Identify which cell holds the provided text, then report its [x, y] central coordinate. 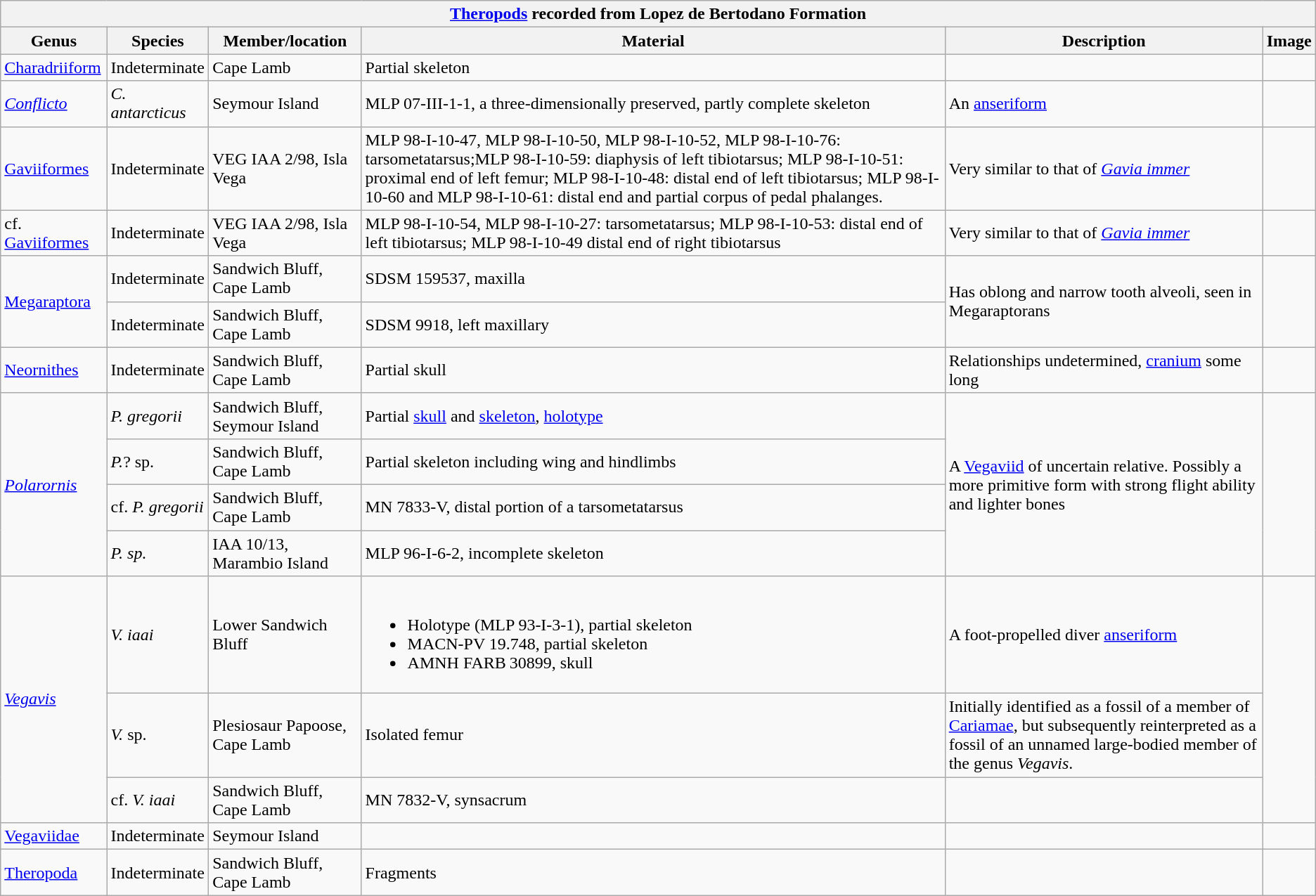
Cape Lamb [285, 67]
SDSM 9918, left maxillary [653, 325]
A Vegaviid of uncertain relative. Possibly a more primitive form with strong flight ability and lighter bones [1104, 484]
P. gregorii [157, 416]
cf. P. gregorii [157, 507]
Vegavis [53, 700]
cf. Gaviiformes [53, 233]
Partial skull [653, 370]
Holotype (MLP 93-I-3-1), partial skeletonMACN-PV 19.748, partial skeletonAMNH FARB 30899, skull [653, 635]
Polarornis [53, 484]
C. antarcticus [157, 104]
P.? sp. [157, 461]
Partial skull and skeleton, holotype [653, 416]
V. sp. [157, 735]
Partial skeleton including wing and hindlimbs [653, 461]
V. iaai [157, 635]
Neornithes [53, 370]
Species [157, 41]
MN 7832-V, synsacrum [653, 800]
MLP 96-I-6-2, incomplete skeleton [653, 552]
Material [653, 41]
Genus [53, 41]
Theropoda [53, 873]
Member/location [285, 41]
An anseriform [1104, 104]
Image [1289, 41]
Gaviiformes [53, 169]
Fragments [653, 873]
SDSM 159537, maxilla [653, 278]
Charadriiform [53, 67]
Megaraptora [53, 301]
IAA 10/13, Marambio Island [285, 552]
Vegaviidae [53, 836]
cf. V. iaai [157, 800]
Theropods recorded from Lopez de Bertodano Formation [658, 14]
Partial skeleton [653, 67]
Isolated femur [653, 735]
Plesiosaur Papoose, Cape Lamb [285, 735]
Conflicto [53, 104]
Description [1104, 41]
Has oblong and narrow tooth alveoli, seen in Megaraptorans [1104, 301]
A foot-propelled diver anseriform [1104, 635]
Lower Sandwich Bluff [285, 635]
MLP 98-I-10-54, MLP 98-I-10-27: tarsometatarsus; MLP 98-I-10-53: distal end of left tibiotarsus; MLP 98-I-10-49 distal end of right tibiotarsus [653, 233]
Relationships undetermined, cranium some long [1104, 370]
P. sp. [157, 552]
MN 7833-V, distal portion of a tarsometatarsus [653, 507]
MLP 07-III-1-1, a three-dimensionally preserved, partly complete skeleton [653, 104]
Sandwich Bluff, Seymour Island [285, 416]
